Pinpoint the cell where the given text exists, returning its (X, Y) midpoint coordinate. 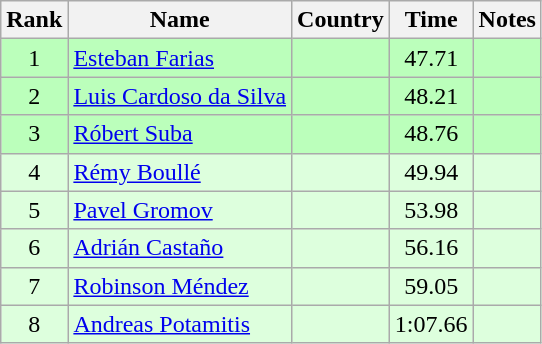
Country (341, 20)
1:07.66 (431, 324)
Luis Cardoso da Silva (180, 96)
Name (180, 20)
Robinson Méndez (180, 286)
56.16 (431, 248)
Adrián Castaño (180, 248)
6 (34, 248)
Róbert Suba (180, 134)
47.71 (431, 58)
53.98 (431, 210)
3 (34, 134)
59.05 (431, 286)
1 (34, 58)
48.76 (431, 134)
49.94 (431, 172)
Rank (34, 20)
Rémy Boullé (180, 172)
48.21 (431, 96)
8 (34, 324)
Pavel Gromov (180, 210)
5 (34, 210)
2 (34, 96)
Notes (507, 20)
Esteban Farias (180, 58)
4 (34, 172)
Time (431, 20)
7 (34, 286)
Andreas Potamitis (180, 324)
